Identify which cell holds the provided text, then report its (x, y) central coordinate. 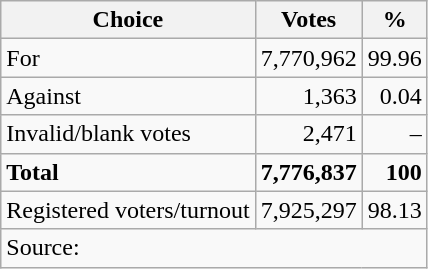
Invalid/blank votes (128, 134)
% (394, 20)
0.04 (394, 96)
2,471 (308, 134)
98.13 (394, 210)
– (394, 134)
Total (128, 172)
Choice (128, 20)
7,776,837 (308, 172)
1,363 (308, 96)
7,925,297 (308, 210)
99.96 (394, 58)
Source: (214, 248)
Registered voters/turnout (128, 210)
7,770,962 (308, 58)
For (128, 58)
100 (394, 172)
Votes (308, 20)
Against (128, 96)
